From the cell containing the given text, extract its center point as (x, y) coordinate. 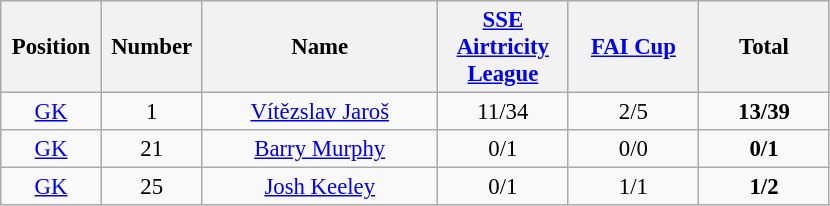
SSE Airtricity League (504, 47)
Number (152, 47)
Barry Murphy (320, 149)
Total (764, 47)
0/0 (634, 149)
1/2 (764, 187)
Josh Keeley (320, 187)
Vítězslav Jaroš (320, 112)
1 (152, 112)
11/34 (504, 112)
25 (152, 187)
1/1 (634, 187)
Position (52, 47)
21 (152, 149)
FAI Cup (634, 47)
2/5 (634, 112)
13/39 (764, 112)
Name (320, 47)
